From the cell containing the given text, extract its center point as [X, Y] coordinate. 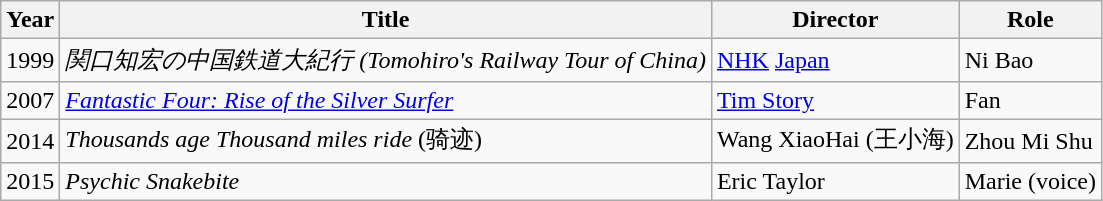
Psychic Snakebite [386, 181]
Eric Taylor [835, 181]
2007 [30, 100]
Fan [1030, 100]
関口知宏の中国鉄道大紀行 (Tomohiro's Railway Tour of China) [386, 60]
2015 [30, 181]
1999 [30, 60]
Zhou Mi Shu [1030, 140]
Ni Bao [1030, 60]
Year [30, 20]
Thousands age Thousand miles ride (骑迹) [386, 140]
2014 [30, 140]
Marie (voice) [1030, 181]
Director [835, 20]
Fantastic Four: Rise of the Silver Surfer [386, 100]
NHK Japan [835, 60]
Title [386, 20]
Role [1030, 20]
Wang XiaoHai (王小海) [835, 140]
Tim Story [835, 100]
